Capture the cell that displays the provided text and extract its (x, y) central coordinate. 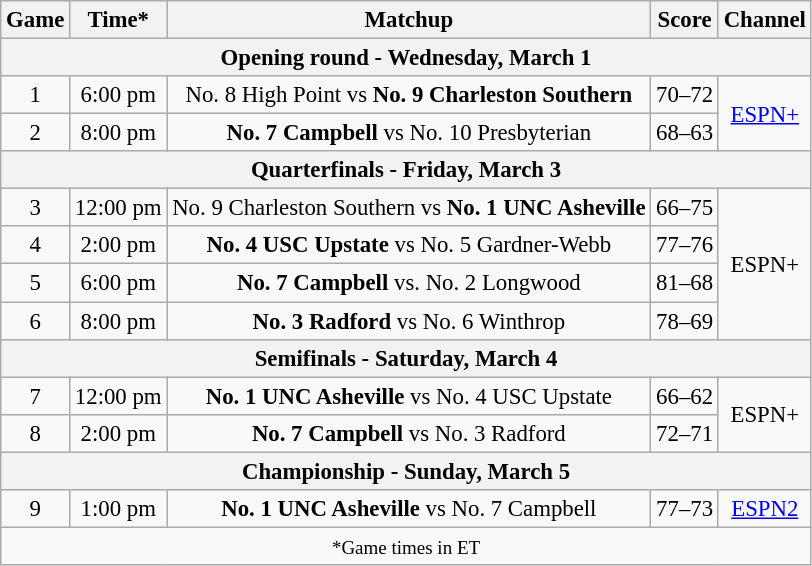
Opening round - Wednesday, March 1 (406, 58)
No. 1 UNC Asheville vs No. 4 USC Upstate (409, 396)
3 (36, 208)
68–63 (685, 133)
Score (685, 20)
5 (36, 283)
9 (36, 509)
77–73 (685, 509)
66–62 (685, 396)
77–76 (685, 245)
4 (36, 245)
No. 9 Charleston Southern vs No. 1 UNC Asheville (409, 208)
78–69 (685, 321)
8 (36, 433)
Quarterfinals - Friday, March 3 (406, 170)
1 (36, 95)
No. 1 UNC Asheville vs No. 7 Campbell (409, 509)
No. 4 USC Upstate vs No. 5 Gardner-Webb (409, 245)
Matchup (409, 20)
Semifinals - Saturday, March 4 (406, 358)
Channel (764, 20)
No. 8 High Point vs No. 9 Charleston Southern (409, 95)
6 (36, 321)
70–72 (685, 95)
No. 7 Campbell vs No. 3 Radford (409, 433)
No. 7 Campbell vs. No. 2 Longwood (409, 283)
Time* (118, 20)
2 (36, 133)
81–68 (685, 283)
No. 3 Radford vs No. 6 Winthrop (409, 321)
ESPN2 (764, 509)
No. 7 Campbell vs No. 10 Presbyterian (409, 133)
Championship - Sunday, March 5 (406, 471)
72–71 (685, 433)
66–75 (685, 208)
Game (36, 20)
7 (36, 396)
1:00 pm (118, 509)
*Game times in ET (406, 546)
